Provide the (X, Y) coordinate of the cell's center where the given text is located.  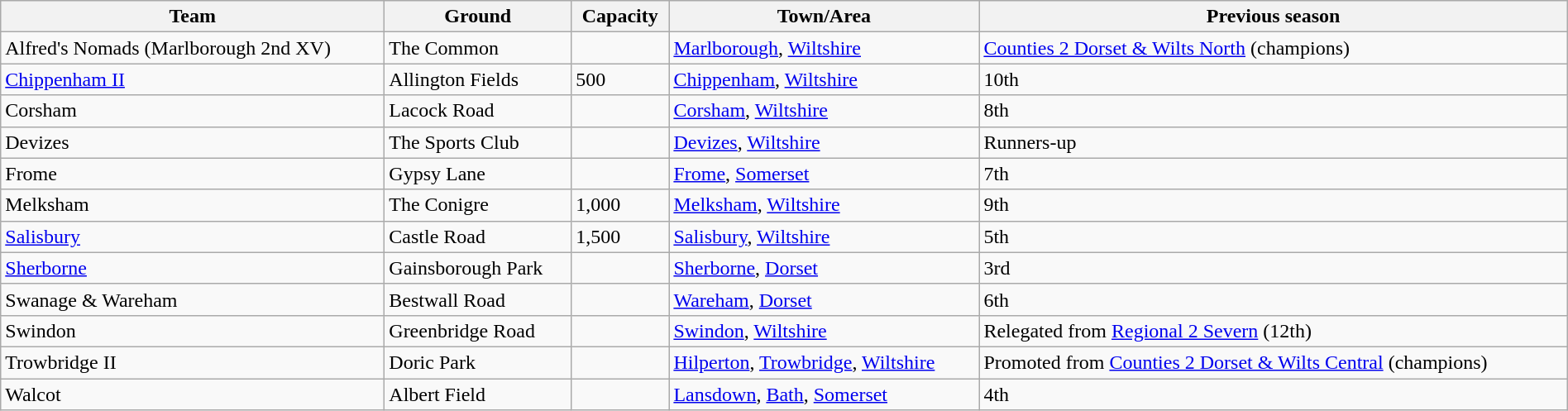
8th (1274, 111)
Melksham, Wiltshire (824, 205)
Previous season (1274, 17)
Wareham, Dorset (824, 299)
Ground (478, 17)
The Conigre (478, 205)
Runners-up (1274, 142)
1,000 (620, 205)
Swindon (193, 331)
Walcot (193, 394)
Trowbridge II (193, 362)
The Sports Club (478, 142)
Doric Park (478, 362)
Swanage & Wareham (193, 299)
Melksham (193, 205)
Counties 2 Dorset & Wilts North (champions) (1274, 48)
The Common (478, 48)
Frome (193, 174)
3rd (1274, 268)
Salisbury, Wiltshire (824, 237)
Sherborne (193, 268)
Corsham (193, 111)
5th (1274, 237)
10th (1274, 79)
Albert Field (478, 394)
500 (620, 79)
Sherborne, Dorset (824, 268)
4th (1274, 394)
Greenbridge Road (478, 331)
Gainsborough Park (478, 268)
Team (193, 17)
Town/Area (824, 17)
Lacock Road (478, 111)
Corsham, Wiltshire (824, 111)
Frome, Somerset (824, 174)
Hilperton, Trowbridge, Wiltshire (824, 362)
Allington Fields (478, 79)
Devizes (193, 142)
Chippenham II (193, 79)
Bestwall Road (478, 299)
Chippenham, Wiltshire (824, 79)
Lansdown, Bath, Somerset (824, 394)
7th (1274, 174)
Capacity (620, 17)
6th (1274, 299)
9th (1274, 205)
Castle Road (478, 237)
Devizes, Wiltshire (824, 142)
Gypsy Lane (478, 174)
Relegated from Regional 2 Severn (12th) (1274, 331)
Salisbury (193, 237)
Marlborough, Wiltshire (824, 48)
Promoted from Counties 2 Dorset & Wilts Central (champions) (1274, 362)
1,500 (620, 237)
Alfred's Nomads (Marlborough 2nd XV) (193, 48)
Swindon, Wiltshire (824, 331)
